Capture the cell that displays the provided text and extract its (X, Y) central coordinate. 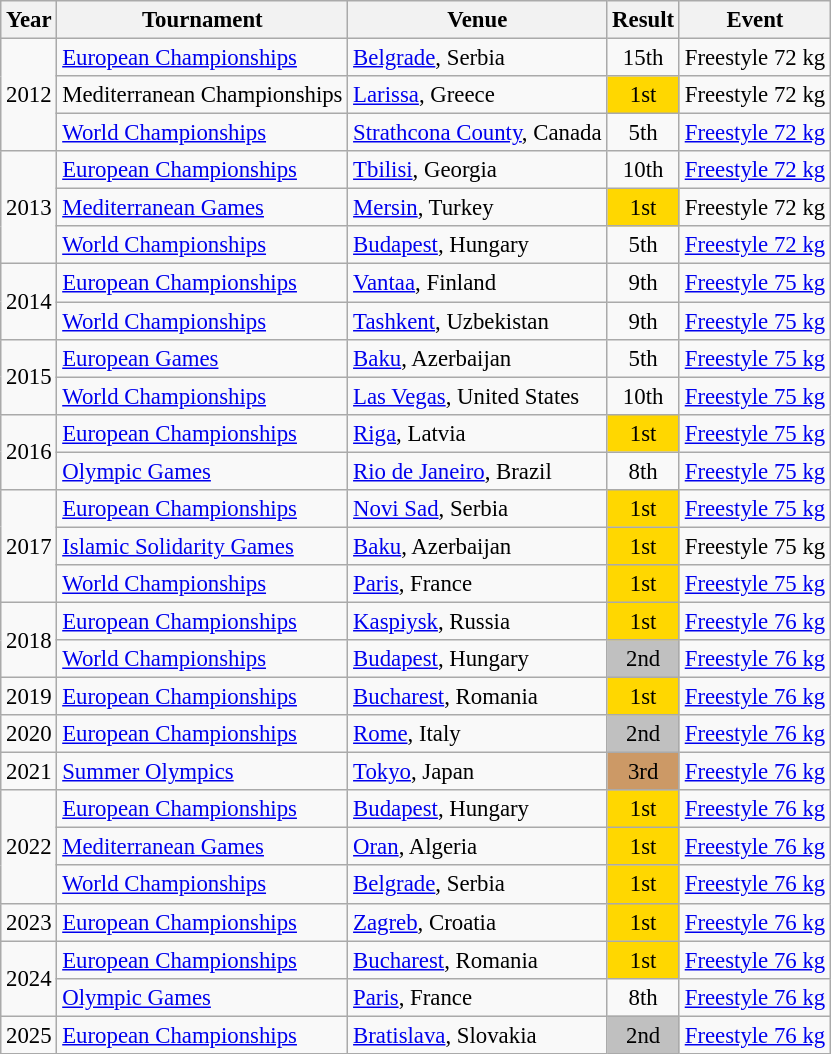
2025 (29, 1035)
Larissa, Greece (478, 95)
2018 (29, 640)
2012 (29, 96)
2024 (29, 978)
15th (644, 58)
Riga, Latvia (478, 433)
Tokyo, Japan (478, 772)
Result (644, 20)
2014 (29, 302)
2013 (29, 208)
Mersin, Turkey (478, 208)
European Games (202, 358)
Strathcona County, Canada (478, 133)
Novi Sad, Serbia (478, 509)
2021 (29, 772)
Zagreb, Croatia (478, 922)
Rio de Janeiro, Brazil (478, 471)
Year (29, 20)
2016 (29, 452)
Summer Olympics (202, 772)
Kaspiysk, Russia (478, 621)
Event (754, 20)
2015 (29, 376)
Vantaa, Finland (478, 283)
Mediterranean Championships (202, 95)
Tournament (202, 20)
Venue (478, 20)
Islamic Solidarity Games (202, 546)
Las Vegas, United States (478, 396)
2019 (29, 697)
Bratislava, Slovakia (478, 1035)
Tbilisi, Georgia (478, 170)
3rd (644, 772)
2023 (29, 922)
Tashkent, Uzbekistan (478, 321)
2017 (29, 546)
2022 (29, 846)
2020 (29, 734)
Rome, Italy (478, 734)
Oran, Algeria (478, 847)
